Search for the cell housing the specified text and yield its [X, Y] center coordinate. 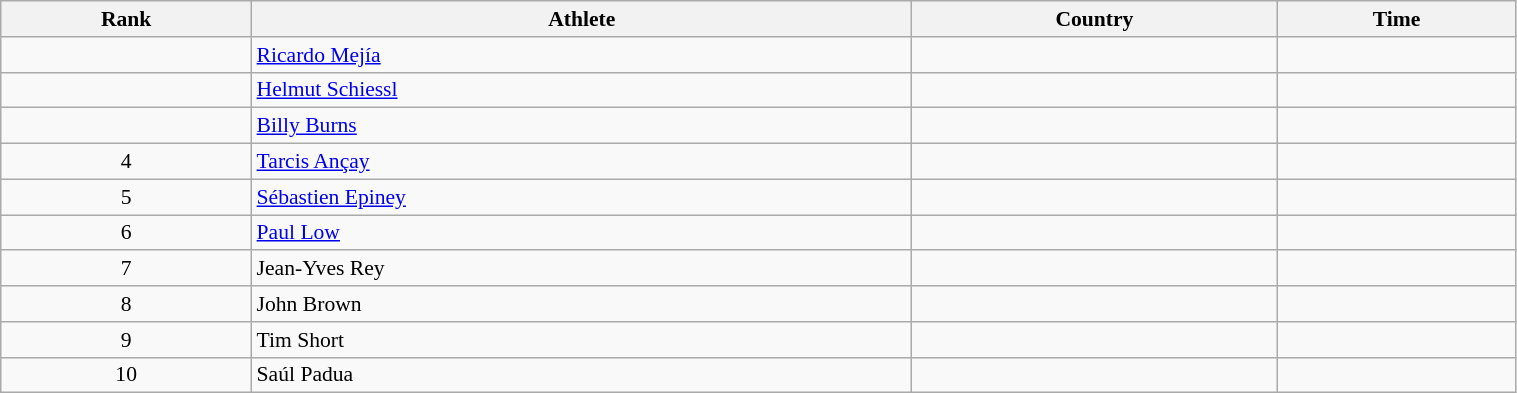
5 [126, 197]
Paul Low [582, 233]
Saúl Padua [582, 375]
Country [1094, 19]
8 [126, 304]
9 [126, 340]
Rank [126, 19]
4 [126, 162]
Jean-Yves Rey [582, 269]
Tarcis Ançay [582, 162]
Tim Short [582, 340]
Billy Burns [582, 126]
10 [126, 375]
John Brown [582, 304]
Time [1396, 19]
Sébastien Epiney [582, 197]
7 [126, 269]
6 [126, 233]
Ricardo Mejía [582, 55]
Athlete [582, 19]
Helmut Schiessl [582, 90]
